From the cell containing the given text, extract its center point as (x, y) coordinate. 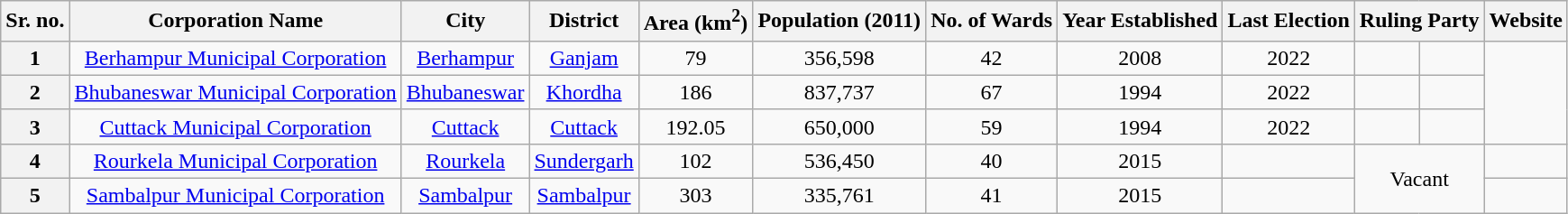
536,450 (839, 161)
Year Established (1140, 22)
Rourkela (465, 161)
Berhampur (465, 58)
Corporation Name (235, 22)
Website (1526, 22)
356,598 (839, 58)
Ganjam (584, 58)
Rourkela Municipal Corporation (235, 161)
Sambalpur Municipal Corporation (235, 196)
41 (992, 196)
2008 (1140, 58)
Vacant (1419, 178)
Bhubaneswar (465, 92)
Population (2011) (839, 22)
Bhubaneswar Municipal Corporation (235, 92)
District (584, 22)
40 (992, 161)
3 (35, 126)
79 (696, 58)
837,737 (839, 92)
4 (35, 161)
1 (35, 58)
Sr. no. (35, 22)
303 (696, 196)
59 (992, 126)
Sundergarh (584, 161)
No. of Wards (992, 22)
192.05 (696, 126)
650,000 (839, 126)
42 (992, 58)
Area (km2) (696, 22)
Ruling Party (1419, 22)
335,761 (839, 196)
Last Election (1288, 22)
2 (35, 92)
67 (992, 92)
Khordha (584, 92)
City (465, 22)
5 (35, 196)
186 (696, 92)
Berhampur Municipal Corporation (235, 58)
102 (696, 161)
Cuttack Municipal Corporation (235, 126)
